Output the [x, y] coordinate of the center of the cell containing the given text.  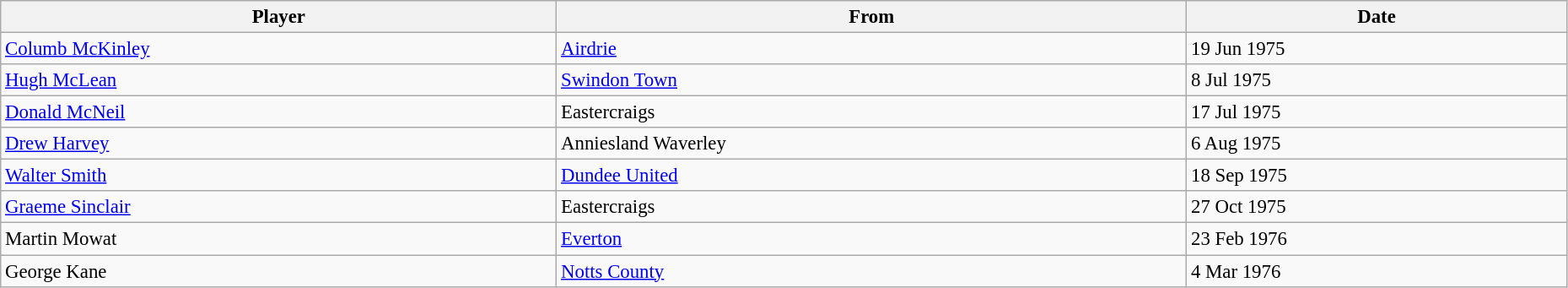
From [872, 17]
Martin Mowat [278, 239]
Walter Smith [278, 176]
Swindon Town [872, 80]
Airdrie [872, 49]
19 Jun 1975 [1377, 49]
23 Feb 1976 [1377, 239]
Date [1377, 17]
Everton [872, 239]
4 Mar 1976 [1377, 271]
17 Jul 1975 [1377, 112]
George Kane [278, 271]
Hugh McLean [278, 80]
6 Aug 1975 [1377, 144]
Player [278, 17]
Donald McNeil [278, 112]
Graeme Sinclair [278, 207]
27 Oct 1975 [1377, 207]
Columb McKinley [278, 49]
Drew Harvey [278, 144]
18 Sep 1975 [1377, 176]
Notts County [872, 271]
8 Jul 1975 [1377, 80]
Dundee United [872, 176]
Anniesland Waverley [872, 144]
